Capture the cell that displays the provided text and extract its (x, y) central coordinate. 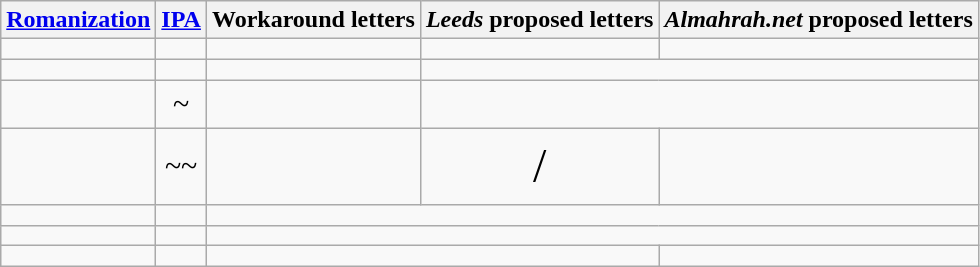
~ (182, 104)
~~ (182, 166)
IPA (182, 20)
Leeds proposed letters (540, 20)
Almahrah.net proposed letters (818, 20)
/ (540, 166)
Workaround letters (313, 20)
Romanization (78, 20)
